From the cell containing the given text, extract its center point as (X, Y) coordinate. 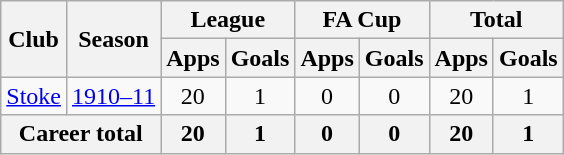
FA Cup (362, 20)
1910–11 (113, 96)
Total (496, 20)
Season (113, 39)
League (228, 20)
Career total (81, 134)
Club (34, 39)
Stoke (34, 96)
